Detect which cell encompasses the target text, then output its [x, y] center coordinate. 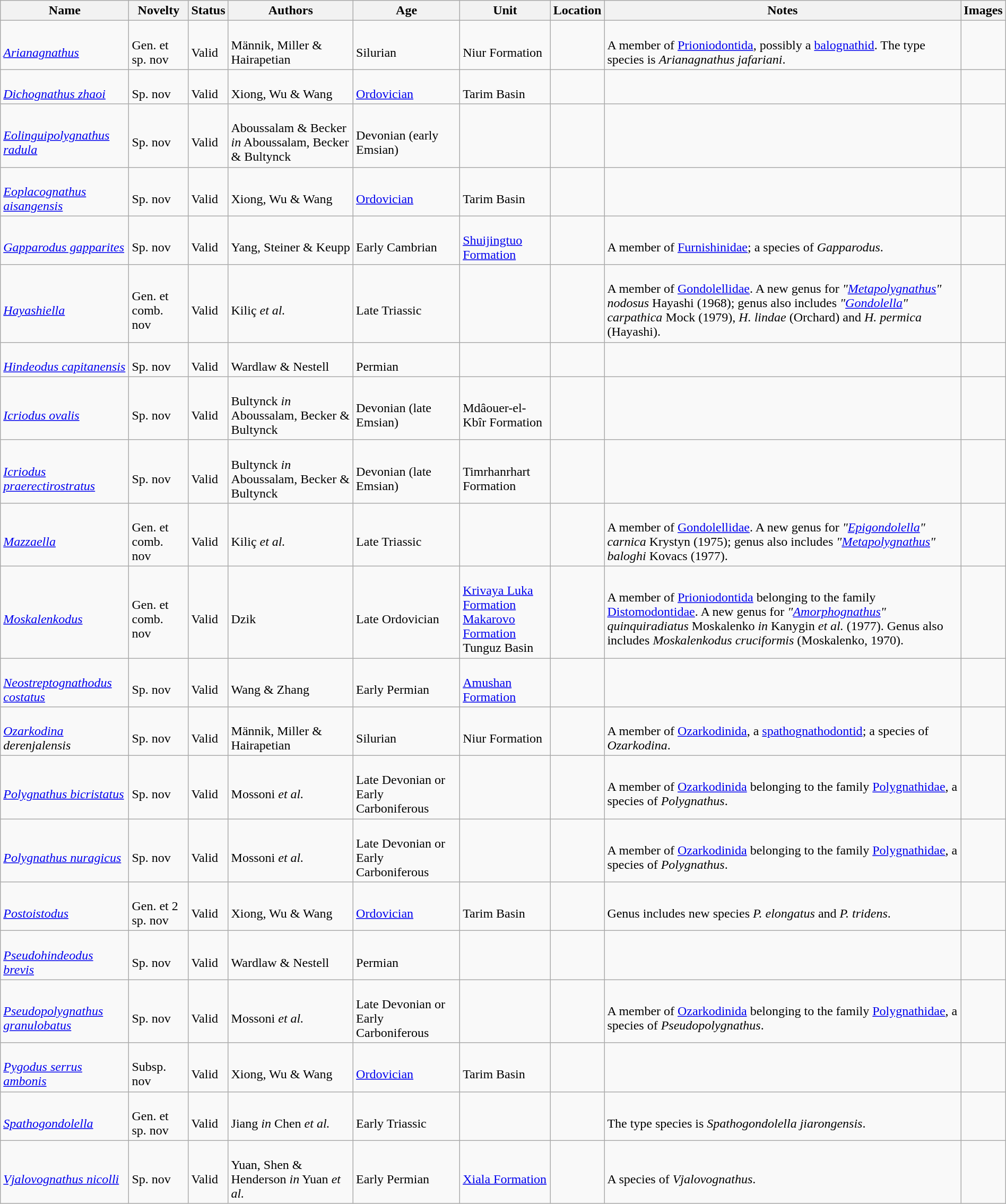
Ozarkodina derenjalensis [65, 731]
Dzik [291, 612]
The type species is Spathogondolella jiarongensis. [783, 1116]
Yang, Steiner & Keupp [291, 240]
A species of Vjalovognathus. [783, 1172]
Late Ordovician [406, 612]
Mazzaella [65, 535]
Age [406, 11]
Polygnathus nuragicus [65, 851]
Neostreptognathodus costatus [65, 682]
Icriodus ovalis [65, 408]
Pseudohindeodus brevis [65, 955]
Dichognathus zhaoi [65, 87]
Location [577, 11]
Wang & Zhang [291, 682]
Name [65, 11]
Spathogondolella [65, 1116]
Hindeodus capitanensis [65, 360]
Gen. et 2 sp. nov [159, 906]
Genus includes new species P. elongatus and P. tridens. [783, 906]
Eolinguipolygnathus radula [65, 136]
Hayashiella [65, 303]
Status [208, 11]
Vjalovognathus nicolli [65, 1172]
Unit [505, 11]
Postoistodus [65, 906]
Devonian (early Emsian) [406, 136]
Amushan Formation [505, 682]
Early Triassic [406, 1116]
Arianagnathus [65, 45]
A member of Ozarkodinida belonging to the family Polygnathidae, a species of Pseudopolygnathus. [783, 1011]
A member of Furnishinidae; a species of Gapparodus. [783, 240]
Novelty [159, 11]
Gapparodus gapparites [65, 240]
Subsp. nov [159, 1067]
A member of Gondolellidae. A new genus for "Epigondolella" carnica Krystyn (1975); genus also includes "Metapolygnathus" baloghi Kovacs (1977). [783, 535]
Mdâouer-el-Kbîr Formation [505, 408]
Xiala Formation [505, 1172]
A member of Prioniodontida, possibly a balognathid. The type species is Arianagnathus jafariani. [783, 45]
Notes [783, 11]
Aboussalam & Becker in Aboussalam, Becker & Bultynck [291, 136]
Pseudopolygnathus granulobatus [65, 1011]
Authors [291, 11]
Pygodus serrus ambonis [65, 1067]
Timrhanrhart Formation [505, 471]
Jiang in Chen et al. [291, 1116]
Shuijingtuo Formation [505, 240]
Yuan, Shen & Henderson in Yuan et al. [291, 1172]
Icriodus praerectirostratus [65, 471]
A member of Ozarkodinida, a spathognathodontid; a species of Ozarkodina. [783, 731]
Krivaya Luka Formation Makarovo Formation Tunguz Basin [505, 612]
Images [983, 11]
Eoplacognathus aisangensis [65, 191]
Moskalenkodus [65, 612]
Early Cambrian [406, 240]
Polygnathus bicristatus [65, 787]
